Determine the (x, y) coordinate at the center of the cell enclosing the given text.  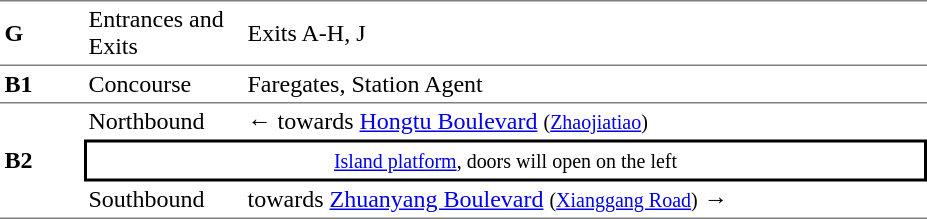
Faregates, Station Agent (585, 85)
G (42, 33)
Island platform, doors will open on the left (506, 161)
Concourse (164, 85)
Northbound (164, 122)
B1 (42, 85)
← towards Hongtu Boulevard (Zhaojiatiao) (585, 122)
Exits A-H, J (585, 33)
Entrances and Exits (164, 33)
